Extract the [X, Y] coordinate from the center of the cell holding the provided text.  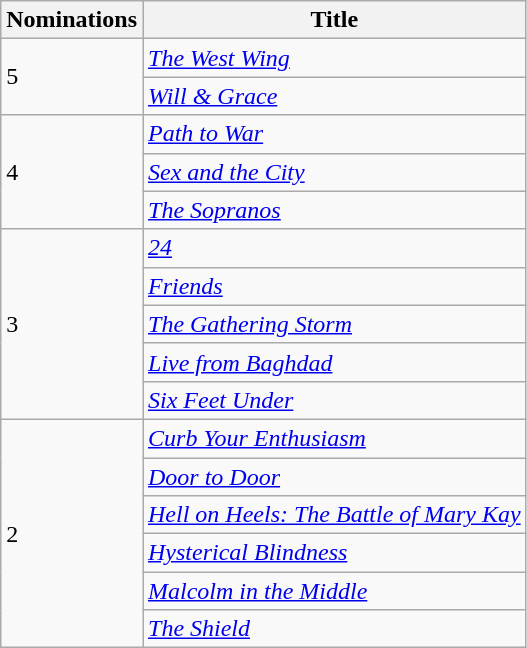
5 [72, 77]
Friends [334, 286]
Sex and the City [334, 172]
Hell on Heels: The Battle of Mary Kay [334, 515]
24 [334, 248]
Will & Grace [334, 96]
Nominations [72, 20]
2 [72, 533]
Live from Baghdad [334, 362]
The West Wing [334, 58]
Malcolm in the Middle [334, 591]
Hysterical Blindness [334, 553]
Path to War [334, 134]
3 [72, 324]
Title [334, 20]
Curb Your Enthusiasm [334, 438]
The Gathering Storm [334, 324]
The Sopranos [334, 210]
Door to Door [334, 477]
4 [72, 172]
The Shield [334, 629]
Six Feet Under [334, 400]
